Identify which cell holds the provided text, then report its [X, Y] central coordinate. 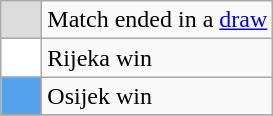
Rijeka win [158, 58]
Osijek win [158, 96]
Match ended in a draw [158, 20]
